Find where the given text appears and provide that cell's center as [X, Y] coordinate. 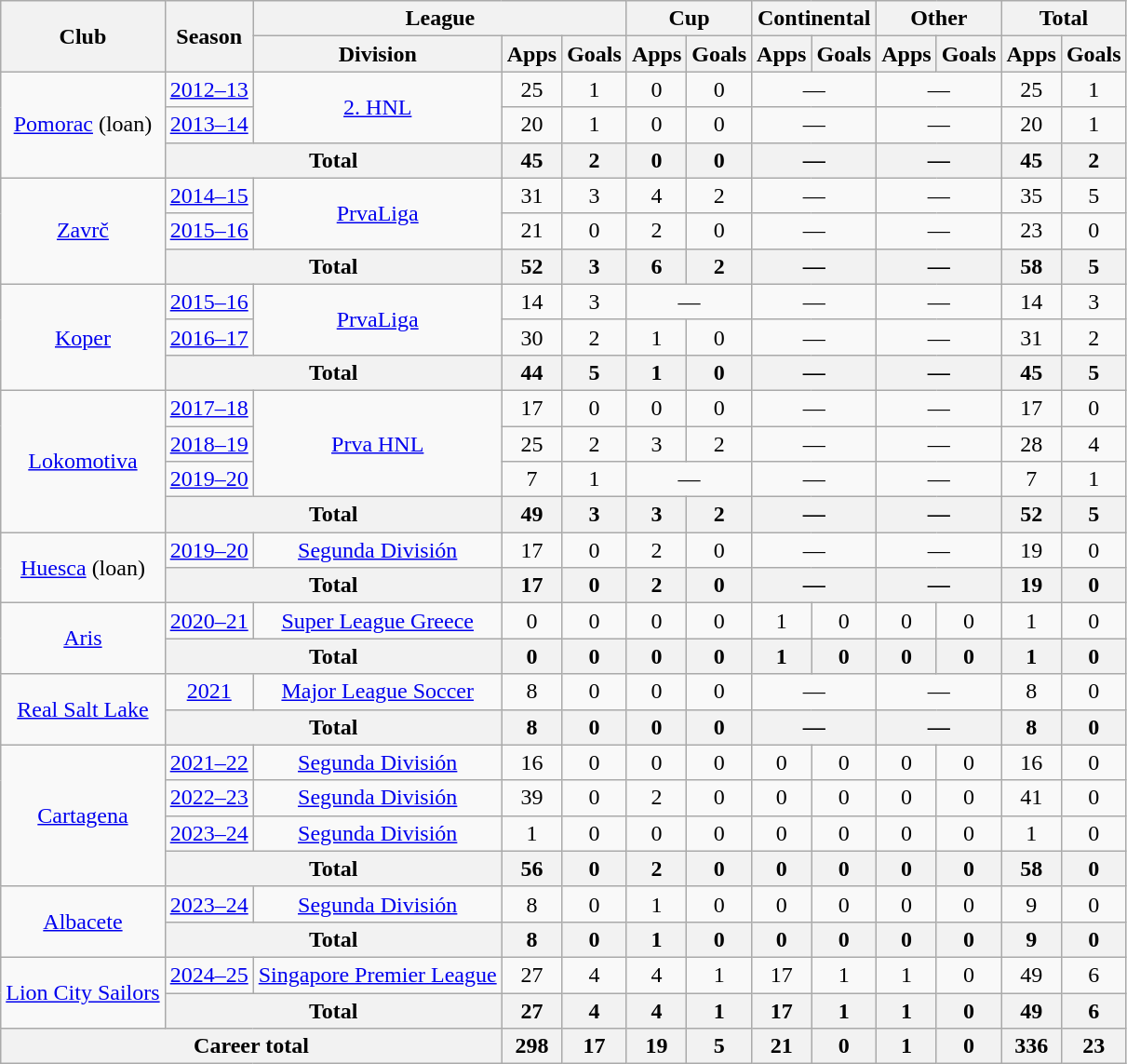
Zavrč [83, 231]
2017–18 [208, 408]
44 [531, 372]
2021–22 [208, 762]
39 [531, 798]
336 [1031, 1046]
35 [1031, 195]
Other [939, 19]
41 [1031, 798]
Prva HNL [378, 443]
Super League Greece [378, 621]
Huesca (loan) [83, 568]
2021 [208, 692]
2013–14 [208, 125]
Aris [83, 639]
2020–21 [208, 621]
Division [378, 54]
Singapore Premier League [378, 975]
Season [208, 36]
2014–15 [208, 195]
30 [531, 337]
Albacete [83, 922]
2022–23 [208, 798]
Club [83, 36]
2012–13 [208, 89]
Koper [83, 337]
2024–25 [208, 975]
2. HNL [378, 107]
2016–17 [208, 337]
League [439, 19]
2018–19 [208, 444]
56 [531, 869]
Pomorac (loan) [83, 125]
Career total [251, 1046]
Lion City Sailors [83, 992]
Continental [814, 19]
Cartagena [83, 815]
298 [531, 1046]
28 [1031, 444]
Real Salt Lake [83, 709]
Cup [689, 19]
Major League Soccer [378, 692]
Lokomotiva [83, 461]
